Find where the given text appears and provide that cell's center as (x, y) coordinate. 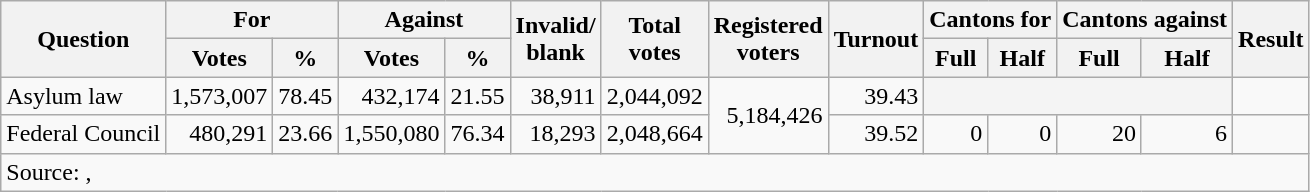
38,911 (556, 96)
Registeredvoters (768, 39)
2,048,664 (654, 134)
2,044,092 (654, 96)
480,291 (220, 134)
Invalid/blank (556, 39)
6 (1186, 134)
432,174 (392, 96)
Turnout (876, 39)
Cantons for (990, 20)
Question (84, 39)
Federal Council (84, 134)
20 (1100, 134)
23.66 (306, 134)
39.43 (876, 96)
Asylum law (84, 96)
Totalvotes (654, 39)
1,550,080 (392, 134)
Result (1271, 39)
5,184,426 (768, 115)
Source: , (655, 172)
39.52 (876, 134)
76.34 (478, 134)
Against (424, 20)
21.55 (478, 96)
18,293 (556, 134)
For (252, 20)
1,573,007 (220, 96)
78.45 (306, 96)
Cantons against (1145, 20)
